Pinpoint the cell where the given text exists, returning its (x, y) midpoint coordinate. 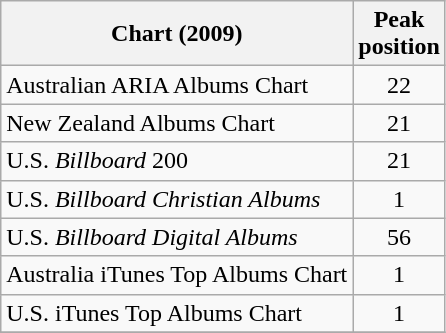
56 (399, 237)
U.S. Billboard Digital Albums (177, 237)
Australia iTunes Top Albums Chart (177, 275)
U.S. Billboard Christian Albums (177, 199)
Chart (2009) (177, 34)
22 (399, 85)
U.S. Billboard 200 (177, 161)
Peakposition (399, 34)
Australian ARIA Albums Chart (177, 85)
U.S. iTunes Top Albums Chart (177, 313)
New Zealand Albums Chart (177, 123)
